Output the [X, Y] coordinate of the center of the cell containing the given text.  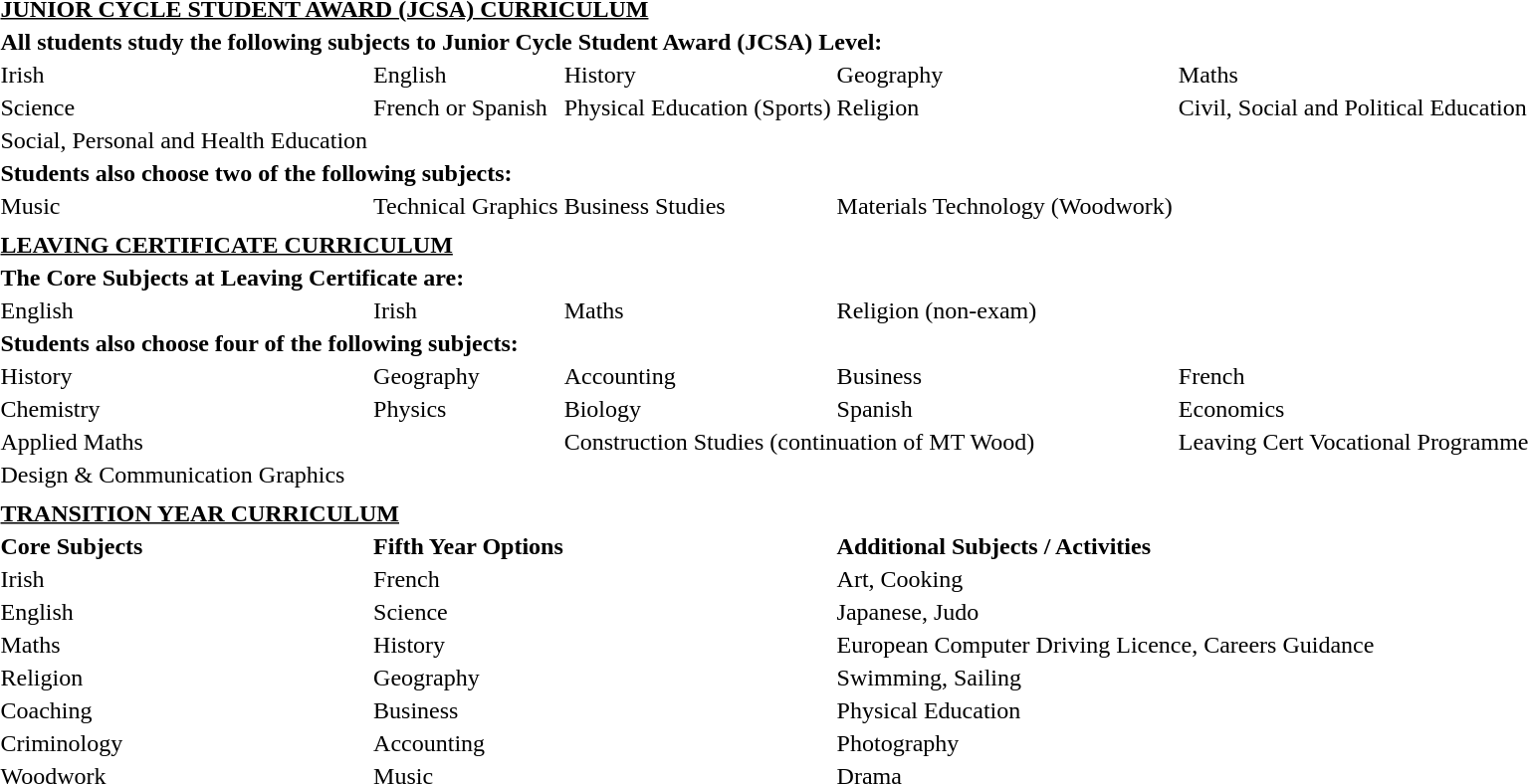
Fifth Year Options [603, 546]
Technical Graphics [466, 206]
Physics [466, 409]
Construction Studies (continuation of MT Wood) [868, 442]
French [466, 579]
English [466, 75]
Business Studies [697, 206]
Materials Technology (Woodwork) [1004, 206]
Physical Education (Sports) [697, 107]
French or Spanish [466, 107]
Spanish [1004, 409]
Religion [1004, 107]
Irish [466, 310]
Science [466, 612]
Maths [697, 310]
Religion (non-exam) [1004, 310]
Biology [697, 409]
